Return [x, y] of the center of cell containing provided text 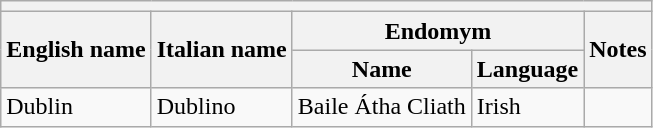
Language [527, 69]
Irish [527, 107]
Notes [618, 50]
Name [382, 69]
English name [76, 50]
Baile Átha Cliath [382, 107]
Dublino [222, 107]
Dublin [76, 107]
Endomym [438, 31]
Italian name [222, 50]
